Locate the cell with the specified text and output its (x, y) center coordinate. 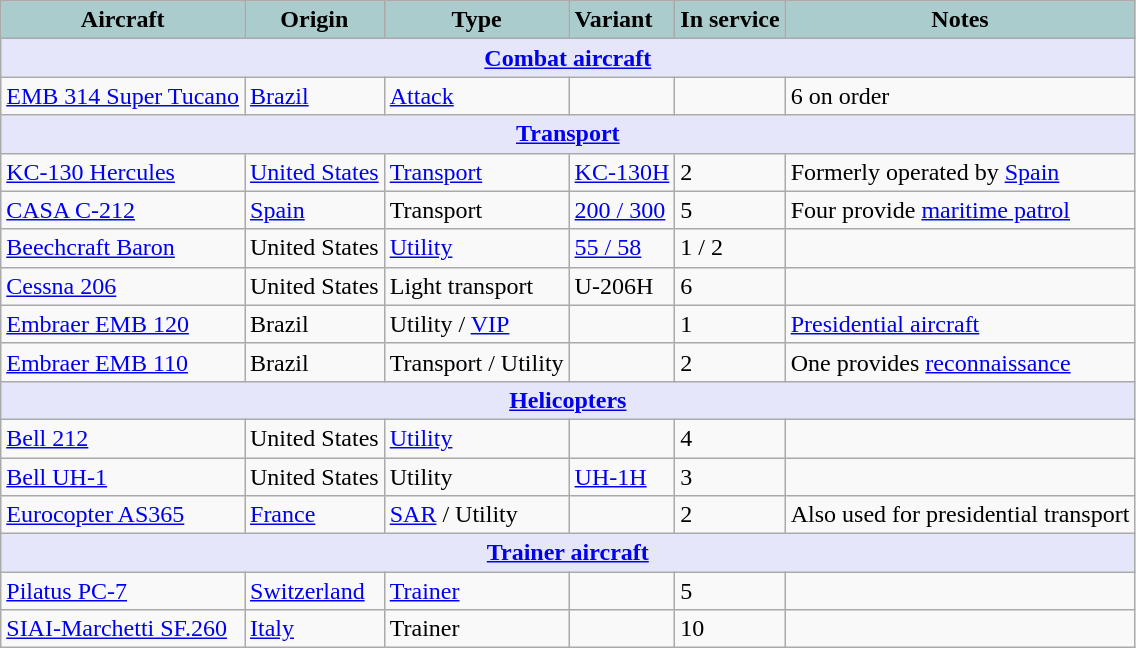
Embraer EMB 110 (123, 362)
KC-130 Hercules (123, 172)
Bell UH-1 (123, 477)
6 (730, 286)
SIAI-Marchetti SF.260 (123, 629)
Eurocopter AS365 (123, 515)
4 (730, 438)
SAR / Utility (476, 515)
Attack (476, 96)
Cessna 206 (123, 286)
Helicopters (568, 400)
Variant (622, 20)
Also used for presidential transport (960, 515)
6 on order (960, 96)
Switzerland (314, 591)
Italy (314, 629)
EMB 314 Super Tucano (123, 96)
Four provide maritime patrol (960, 210)
Type (476, 20)
Origin (314, 20)
1 / 2 (730, 248)
U-206H (622, 286)
Aircraft (123, 20)
CASA C-212 (123, 210)
France (314, 515)
3 (730, 477)
Notes (960, 20)
Light transport (476, 286)
10 (730, 629)
55 / 58 (622, 248)
Bell 212 (123, 438)
In service (730, 20)
Transport / Utility (476, 362)
Presidential aircraft (960, 324)
Formerly operated by Spain (960, 172)
Embraer EMB 120 (123, 324)
UH-1H (622, 477)
KC-130H (622, 172)
One provides reconnaissance (960, 362)
Pilatus PC-7 (123, 591)
200 / 300 (622, 210)
Beechcraft Baron (123, 248)
Spain (314, 210)
Combat aircraft (568, 58)
Utility / VIP (476, 324)
1 (730, 324)
Trainer aircraft (568, 553)
